Provide the [X, Y] coordinate of the cell's center where the given text is located.  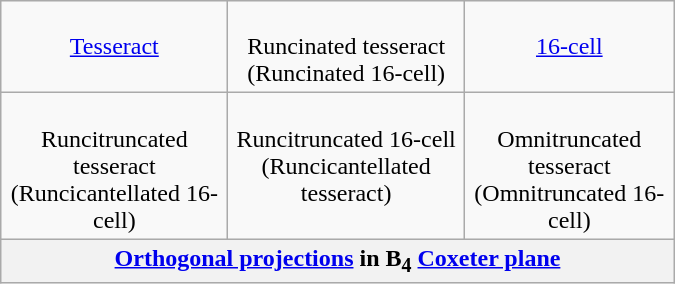
16-cell [569, 47]
Orthogonal projections in B4 Coxeter plane [338, 261]
Runcitruncated 16-cell(Runcicantellated tesseract) [346, 166]
Runcitruncated tesseract(Runcicantellated 16-cell) [114, 166]
Tesseract [114, 47]
Runcinated tesseract(Runcinated 16-cell) [346, 47]
Omnitruncated tesseract(Omnitruncated 16-cell) [569, 166]
